Return the [X, Y] coordinate for the center point of the cell that contains the specified text.  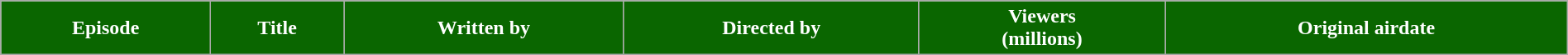
Title [278, 28]
Directed by [771, 28]
Written by [485, 28]
Viewers(millions) [1042, 28]
Original airdate [1366, 28]
Episode [106, 28]
